Detect which cell encompasses the target text, then output its (X, Y) center coordinate. 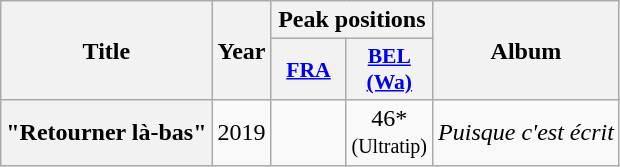
Year (242, 50)
"Retourner là-bas" (106, 132)
Album (526, 50)
Title (106, 50)
Puisque c'est écrit (526, 132)
2019 (242, 132)
FRA (308, 70)
BEL (Wa) (390, 70)
46*(Ultratip) (390, 132)
Peak positions (352, 20)
